Determine the [X, Y] coordinate at the center of the cell enclosing the given text.  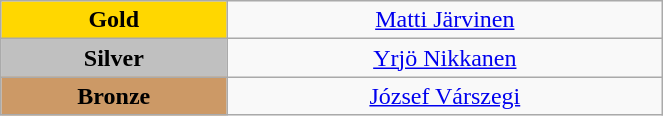
József Várszegi [445, 96]
Bronze [114, 96]
Yrjö Nikkanen [445, 58]
Silver [114, 58]
Matti Järvinen [445, 20]
Gold [114, 20]
